From the cell containing the given text, extract its center point as [x, y] coordinate. 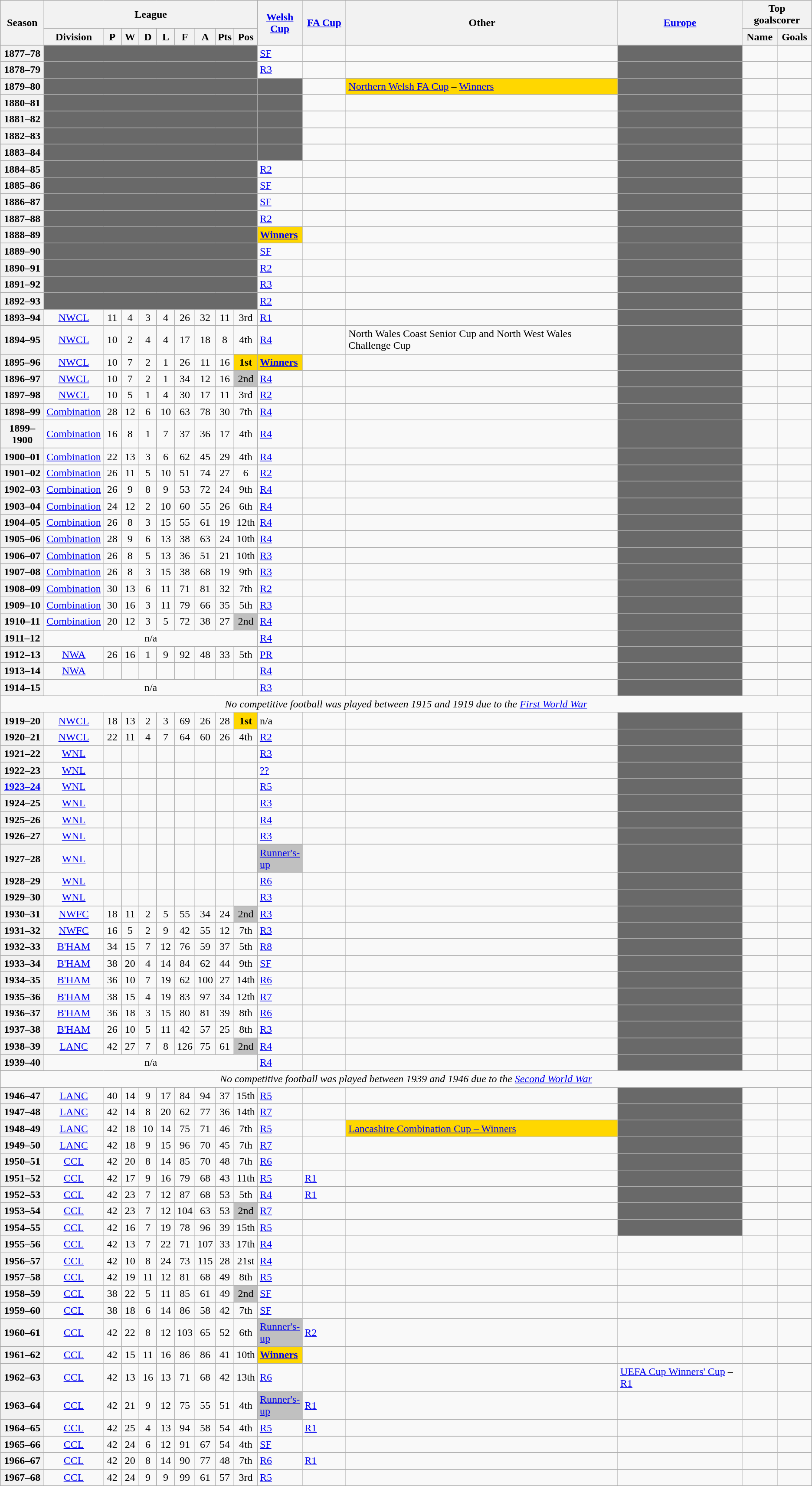
1903–04 [23, 506]
43 [225, 1178]
1954–55 [23, 1227]
1890–91 [23, 268]
66 [206, 605]
Goals [795, 37]
1910–11 [23, 622]
R8 [279, 947]
1926–27 [23, 836]
1925–26 [23, 820]
1922–23 [23, 770]
1959–60 [23, 1310]
1961–62 [23, 1355]
1955–56 [23, 1244]
35 [225, 605]
103 [185, 1332]
29 [225, 456]
126 [185, 1046]
91 [185, 1444]
107 [206, 1244]
74 [206, 473]
1958–59 [23, 1293]
P [112, 37]
64 [185, 737]
1935–36 [23, 996]
104 [185, 1211]
1920–21 [23, 737]
1936–37 [23, 1013]
92 [185, 655]
1914–15 [23, 687]
FA Cup [324, 23]
No competitive football was played between 1915 and 1919 due to the First World War [406, 704]
1933–34 [23, 963]
1887–88 [23, 218]
W [130, 37]
1886–87 [23, 202]
1924–25 [23, 803]
1928–29 [23, 881]
76 [185, 947]
97 [206, 996]
1952–53 [23, 1195]
1902–03 [23, 489]
1889–90 [23, 252]
1964–65 [23, 1428]
1950–51 [23, 1162]
1894–95 [23, 340]
Pos [246, 37]
?? [279, 770]
46 [225, 1129]
1913–14 [23, 671]
1962–63 [23, 1378]
Top goalscorer [777, 15]
No competitive football was played between 1939 and 1946 due to the Second World War [406, 1079]
90 [185, 1461]
1884–85 [23, 169]
1909–10 [23, 605]
99 [185, 1477]
1938–39 [23, 1046]
1895–96 [23, 362]
D [147, 37]
1899–1900 [23, 434]
Northern Welsh FA Cup – Winners [482, 86]
59 [206, 947]
1900–01 [23, 456]
44 [225, 963]
League [151, 15]
F [185, 37]
1877–78 [23, 53]
1891–92 [23, 285]
1897–98 [23, 395]
73 [185, 1260]
1967–68 [23, 1477]
1957–58 [23, 1277]
L [166, 37]
1960–61 [23, 1332]
1966–67 [23, 1461]
21st [246, 1260]
1885–86 [23, 185]
67 [206, 1444]
1912–13 [23, 655]
17th [246, 1244]
1893–94 [23, 317]
1882–83 [23, 136]
1907–08 [23, 572]
UEFA Cup Winners' Cup – R1 [680, 1378]
1932–33 [23, 947]
1929–30 [23, 897]
Europe [680, 23]
1923–24 [23, 787]
1946–47 [23, 1096]
1919–20 [23, 720]
Pts [225, 37]
A [206, 37]
1921–22 [23, 753]
1949–50 [23, 1145]
1892–93 [23, 301]
1911–12 [23, 638]
PR [279, 655]
1931–32 [23, 930]
Other [482, 23]
1956–57 [23, 1260]
1934–35 [23, 980]
87 [185, 1195]
1881–82 [23, 119]
52 [225, 1332]
115 [206, 1260]
11th [246, 1178]
80 [185, 1013]
1906–07 [23, 556]
1947–48 [23, 1112]
1963–64 [23, 1405]
13th [246, 1378]
65 [206, 1332]
100 [206, 980]
1965–66 [23, 1444]
1937–38 [23, 1029]
1896–97 [23, 379]
1953–54 [23, 1211]
40 [112, 1096]
Lancashire Combination Cup – Winners [482, 1129]
North Wales Coast Senior Cup and North West Wales Challenge Cup [482, 340]
1883–84 [23, 152]
1888–89 [23, 235]
1948–49 [23, 1129]
1904–05 [23, 523]
41 [225, 1355]
1898–99 [23, 412]
1901–02 [23, 473]
1905–06 [23, 539]
1951–52 [23, 1178]
1927–28 [23, 859]
1879–80 [23, 86]
69 [185, 720]
Season [23, 23]
Name [760, 37]
1908–09 [23, 589]
1880–81 [23, 103]
1878–79 [23, 70]
Welsh Cup [279, 23]
Division [74, 37]
1930–31 [23, 914]
1939–40 [23, 1063]
83 [185, 996]
